Scan for the cell matching the given text and deliver its (X, Y) coordinate at center. 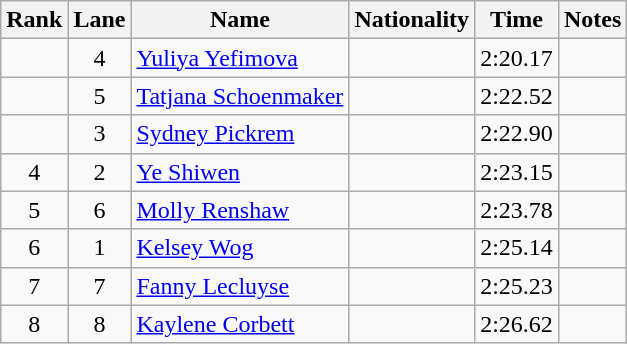
2:23.15 (517, 172)
1 (100, 248)
Fanny Lecluyse (240, 286)
Sydney Pickrem (240, 134)
Lane (100, 20)
Rank (34, 20)
Notes (592, 20)
2:20.17 (517, 58)
3 (100, 134)
Molly Renshaw (240, 210)
2:22.90 (517, 134)
Time (517, 20)
2:25.23 (517, 286)
2 (100, 172)
Yuliya Yefimova (240, 58)
Ye Shiwen (240, 172)
2:23.78 (517, 210)
2:26.62 (517, 324)
Kaylene Corbett (240, 324)
2:25.14 (517, 248)
Name (240, 20)
2:22.52 (517, 96)
Kelsey Wog (240, 248)
Tatjana Schoenmaker (240, 96)
Nationality (412, 20)
